Scan for the cell matching the given text and deliver its (x, y) coordinate at center. 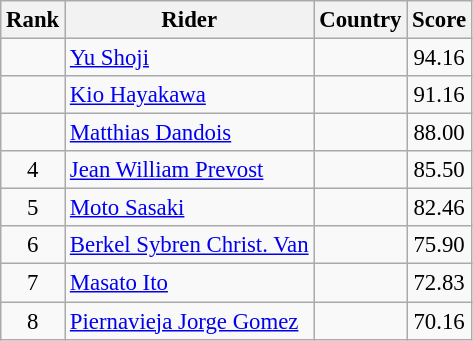
Jean William Prevost (190, 170)
7 (33, 283)
Country (360, 20)
Kio Hayakawa (190, 95)
6 (33, 245)
Rank (33, 20)
91.16 (440, 95)
5 (33, 208)
Berkel Sybren Christ. Van (190, 245)
Moto Sasaki (190, 208)
Matthias Dandois (190, 133)
Rider (190, 20)
70.16 (440, 321)
75.90 (440, 245)
Piernavieja Jorge Gomez (190, 321)
4 (33, 170)
Yu Shoji (190, 58)
82.46 (440, 208)
72.83 (440, 283)
Masato Ito (190, 283)
85.50 (440, 170)
88.00 (440, 133)
8 (33, 321)
Score (440, 20)
94.16 (440, 58)
